From the cell containing the given text, extract its center point as (x, y) coordinate. 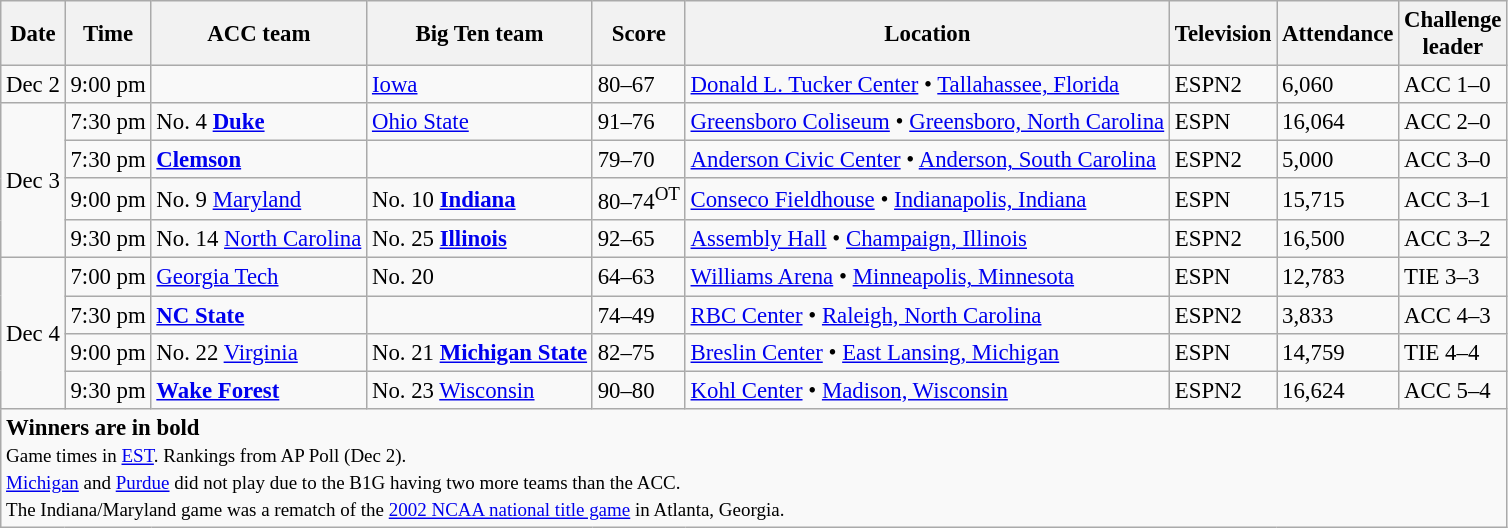
No. 25 Illinois (480, 239)
Greensboro Coliseum • Greensboro, North Carolina (927, 122)
No. 4 Duke (259, 122)
Clemson (259, 160)
80–74OT (638, 199)
No. 23 Wisconsin (480, 390)
No. 21 Michigan State (480, 352)
16,064 (1338, 122)
Iowa (480, 85)
ACC 1–0 (1453, 85)
ACC 4–3 (1453, 315)
Ohio State (480, 122)
No. 22 Virginia (259, 352)
No. 10 Indiana (480, 199)
ACC 3–0 (1453, 160)
TIE 4–4 (1453, 352)
15,715 (1338, 199)
RBC Center • Raleigh, North Carolina (927, 315)
Time (108, 34)
Attendance (1338, 34)
ACC 2–0 (1453, 122)
16,624 (1338, 390)
90–80 (638, 390)
16,500 (1338, 239)
91–76 (638, 122)
7:00 pm (108, 277)
Wake Forest (259, 390)
64–63 (638, 277)
80–67 (638, 85)
No. 20 (480, 277)
6,060 (1338, 85)
12,783 (1338, 277)
5,000 (1338, 160)
Conseco Fieldhouse • Indianapolis, Indiana (927, 199)
Television (1224, 34)
Kohl Center • Madison, Wisconsin (927, 390)
Dec 2 (33, 85)
Date (33, 34)
92–65 (638, 239)
TIE 3–3 (1453, 277)
Dec 4 (33, 333)
Big Ten team (480, 34)
Score (638, 34)
No. 14 North Carolina (259, 239)
3,833 (1338, 315)
ACC team (259, 34)
NC State (259, 315)
Dec 3 (33, 180)
79–70 (638, 160)
Georgia Tech (259, 277)
82–75 (638, 352)
ACC 3–1 (1453, 199)
Assembly Hall • Champaign, Illinois (927, 239)
No. 9 Maryland (259, 199)
Anderson Civic Center • Anderson, South Carolina (927, 160)
Location (927, 34)
ACC 5–4 (1453, 390)
Challengeleader (1453, 34)
Williams Arena • Minneapolis, Minnesota (927, 277)
74–49 (638, 315)
14,759 (1338, 352)
Breslin Center • East Lansing, Michigan (927, 352)
Donald L. Tucker Center • Tallahassee, Florida (927, 85)
ACC 3–2 (1453, 239)
